Find where the given text appears and provide that cell's center as (x, y) coordinate. 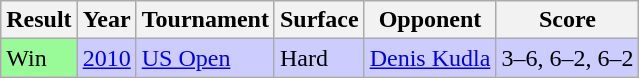
2010 (106, 58)
Score (568, 20)
Surface (319, 20)
Win (39, 58)
3–6, 6–2, 6–2 (568, 58)
Result (39, 20)
US Open (205, 58)
Opponent (430, 20)
Year (106, 20)
Denis Kudla (430, 58)
Hard (319, 58)
Tournament (205, 20)
